Detect which cell encompasses the target text, then output its [X, Y] center coordinate. 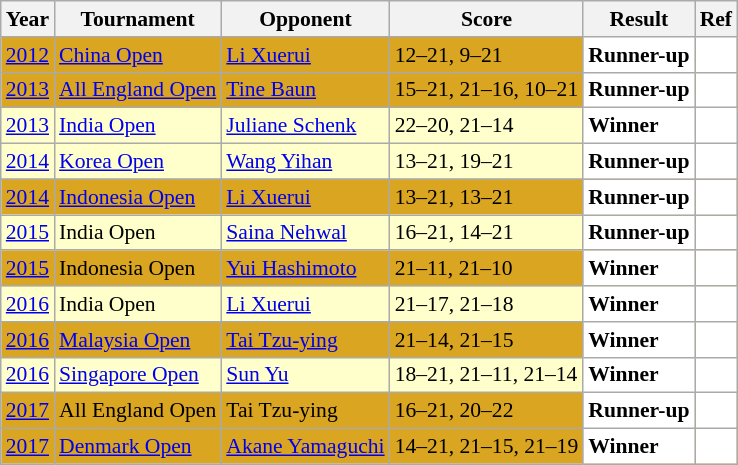
Singapore Open [138, 375]
Juliane Schenk [305, 126]
Malaysia Open [138, 340]
Korea Open [138, 162]
Score [487, 19]
16–21, 14–21 [487, 233]
2012 [28, 55]
Opponent [305, 19]
Saina Nehwal [305, 233]
22–20, 21–14 [487, 126]
21–14, 21–15 [487, 340]
Tine Baun [305, 90]
Result [638, 19]
21–17, 21–18 [487, 304]
Yui Hashimoto [305, 269]
12–21, 9–21 [487, 55]
13–21, 13–21 [487, 197]
China Open [138, 55]
Denmark Open [138, 447]
16–21, 20–22 [487, 411]
Akane Yamaguchi [305, 447]
14–21, 21–15, 21–19 [487, 447]
Sun Yu [305, 375]
13–21, 19–21 [487, 162]
Tournament [138, 19]
Wang Yihan [305, 162]
Year [28, 19]
18–21, 21–11, 21–14 [487, 375]
21–11, 21–10 [487, 269]
Ref [716, 19]
15–21, 21–16, 10–21 [487, 90]
